Detect which cell encompasses the target text, then output its [X, Y] center coordinate. 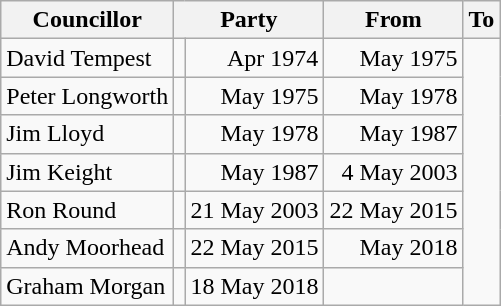
Jim Keight [88, 172]
Ron Round [88, 210]
To [482, 20]
Graham Morgan [88, 286]
Councillor [88, 20]
Peter Longworth [88, 96]
David Tempest [88, 58]
Party [249, 20]
Apr 1974 [254, 58]
18 May 2018 [254, 286]
May 2018 [394, 248]
From [394, 20]
21 May 2003 [254, 210]
Andy Moorhead [88, 248]
4 May 2003 [394, 172]
Jim Lloyd [88, 134]
